Provide the [x, y] coordinate of the cell's center where the given text is located.  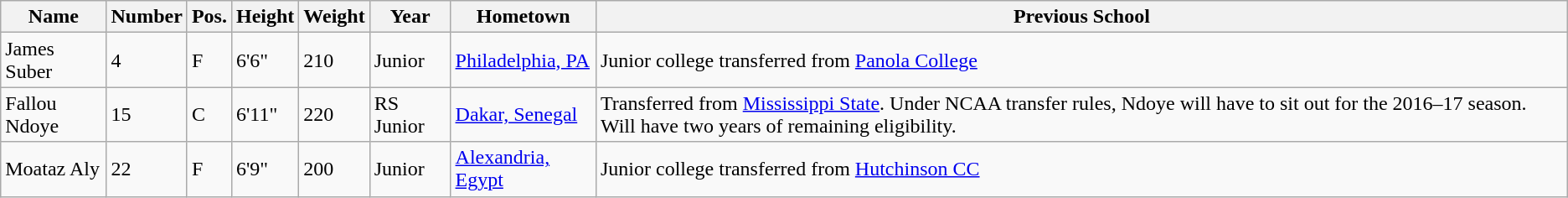
Fallou Ndoye [54, 114]
RS Junior [410, 114]
Dakar, Senegal [523, 114]
220 [334, 114]
Previous School [1081, 17]
6'9" [265, 169]
Junior college transferred from Panola College [1081, 60]
Philadelphia, PA [523, 60]
210 [334, 60]
Number [147, 17]
Hometown [523, 17]
22 [147, 169]
Name [54, 17]
C [209, 114]
Junior college transferred from Hutchinson CC [1081, 169]
Moataz Aly [54, 169]
Pos. [209, 17]
6'6" [265, 60]
15 [147, 114]
Year [410, 17]
Alexandria, Egypt [523, 169]
Height [265, 17]
4 [147, 60]
James Suber [54, 60]
Weight [334, 17]
6'11" [265, 114]
200 [334, 169]
